Return the [X, Y] coordinate for the center point of the cell that contains the specified text.  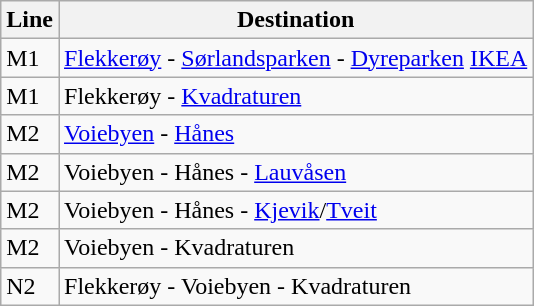
Voiebyen - Hånes - Lauvåsen [295, 172]
Destination [295, 20]
Voiebyen - Hånes [295, 134]
Flekkerøy - Sørlandsparken - Dyreparken IKEA [295, 58]
N2 [30, 286]
Flekkerøy - Voiebyen - Kvadraturen [295, 286]
Flekkerøy - Kvadraturen [295, 96]
Voiebyen - Kvadraturen [295, 248]
Line [30, 20]
Voiebyen - Hånes - Kjevik/Tveit [295, 210]
